Find where the given text appears and provide that cell's center as [x, y] coordinate. 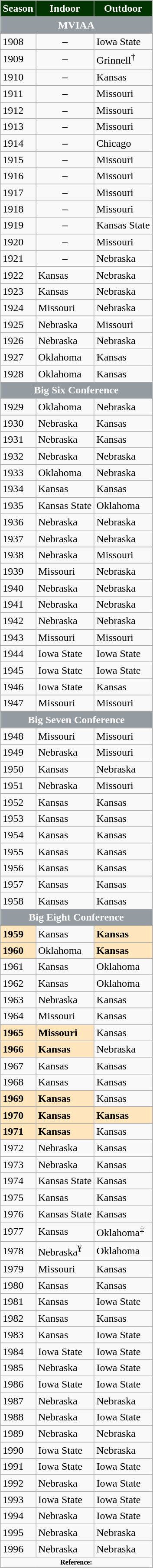
1920 [18, 242]
1977 [18, 1232]
1946 [18, 687]
1978 [18, 1251]
1956 [18, 868]
1990 [18, 1450]
1969 [18, 1098]
1948 [18, 736]
1981 [18, 1302]
1983 [18, 1335]
1923 [18, 291]
1925 [18, 324]
1936 [18, 522]
1988 [18, 1417]
Chicago [123, 143]
1972 [18, 1148]
1995 [18, 1533]
1931 [18, 440]
1993 [18, 1500]
1966 [18, 1049]
1954 [18, 835]
Big Seven Conference [76, 720]
1952 [18, 802]
1987 [18, 1401]
1919 [18, 225]
1989 [18, 1434]
1939 [18, 571]
Nebraska¥ [65, 1251]
1973 [18, 1165]
1960 [18, 950]
1944 [18, 654]
1967 [18, 1066]
1991 [18, 1467]
1921 [18, 258]
Reference: [76, 1562]
1922 [18, 275]
1933 [18, 473]
1928 [18, 374]
1980 [18, 1285]
1965 [18, 1033]
1909 [18, 60]
1984 [18, 1351]
1968 [18, 1082]
1992 [18, 1483]
Big Six Conference [76, 390]
1942 [18, 621]
1963 [18, 1000]
1932 [18, 456]
1964 [18, 1016]
1951 [18, 786]
1926 [18, 341]
1938 [18, 555]
1910 [18, 77]
1985 [18, 1368]
1914 [18, 143]
Grinnell† [123, 60]
Big Eight Conference [76, 918]
Season [18, 9]
1917 [18, 193]
1908 [18, 42]
1994 [18, 1516]
1975 [18, 1198]
1927 [18, 357]
1970 [18, 1115]
1945 [18, 670]
1940 [18, 588]
1911 [18, 94]
1941 [18, 604]
1947 [18, 703]
1955 [18, 851]
1959 [18, 934]
1958 [18, 901]
1915 [18, 160]
1957 [18, 885]
1930 [18, 423]
1949 [18, 753]
Oklahoma‡ [123, 1232]
1953 [18, 818]
1918 [18, 209]
1924 [18, 308]
1979 [18, 1269]
1937 [18, 538]
MVIAA [76, 25]
1934 [18, 489]
1986 [18, 1384]
1912 [18, 110]
Outdoor [123, 9]
1982 [18, 1318]
1996 [18, 1549]
1950 [18, 769]
1929 [18, 407]
1935 [18, 505]
1943 [18, 638]
1976 [18, 1214]
Indoor [65, 9]
1971 [18, 1131]
1974 [18, 1181]
1913 [18, 127]
1961 [18, 967]
1916 [18, 176]
1962 [18, 983]
